Extract the (X, Y) coordinate from the center of the cell holding the provided text.  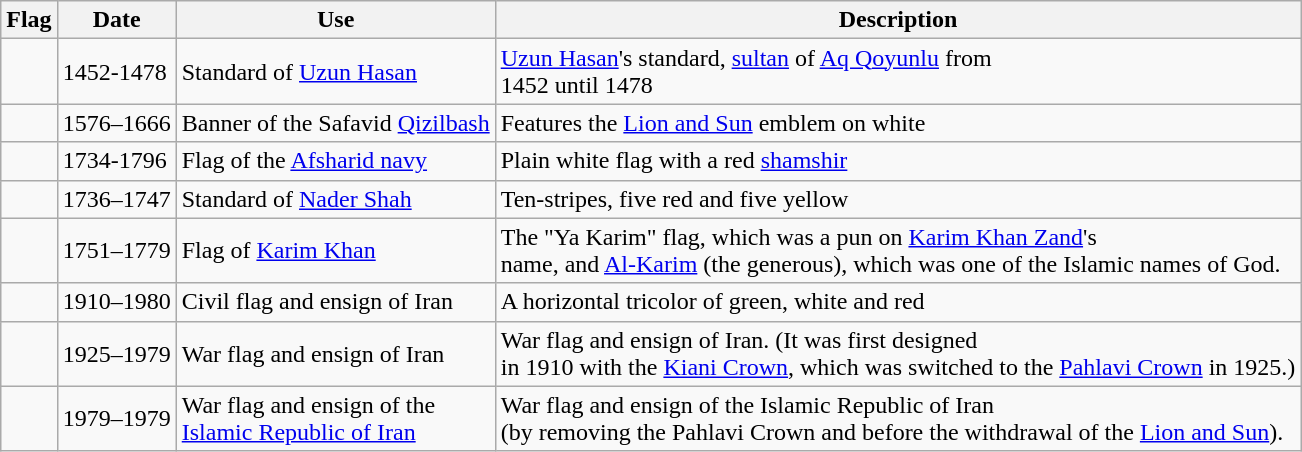
Use (336, 20)
1979–1979 (116, 418)
1751–1779 (116, 250)
1576–1666 (116, 123)
Description (898, 20)
1452-1478 (116, 72)
Flag (29, 20)
Features the Lion and Sun emblem on white (898, 123)
A horizontal tricolor of green, white and red (898, 302)
Standard of Nader Shah (336, 199)
1736–1747 (116, 199)
Date (116, 20)
War flag and ensign of theIslamic Republic of Iran (336, 418)
Civil flag and ensign of Iran (336, 302)
1925–1979 (116, 354)
Flag of Karim Khan (336, 250)
Banner of the Safavid Qizilbash (336, 123)
War flag and ensign of Iran (336, 354)
Plain white flag with a red shamshir (898, 161)
War flag and ensign of Iran. (It was first designedin 1910 with the Kiani Crown, which was switched to the Pahlavi Crown in 1925.) (898, 354)
The "Ya Karim" flag, which was a pun on Karim Khan Zand'sname, and Al-Karim (the generous), which was one of the Islamic names of God. (898, 250)
Uzun Hasan's standard, sultan of Aq Qoyunlu from1452 until 1478 (898, 72)
1734-1796 (116, 161)
1910–1980 (116, 302)
Standard of Uzun Hasan (336, 72)
War flag and ensign of the Islamic Republic of Iran(by removing the Pahlavi Crown and before the withdrawal of the Lion and Sun). (898, 418)
Ten-stripes, five red and five yellow (898, 199)
Flag of the Afsharid navy (336, 161)
